Return (x, y) of the center of cell containing provided text 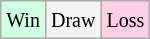
Draw (72, 20)
Win (24, 20)
Loss (126, 20)
